Provide the (x, y) coordinate of the cell's center where the given text is located.  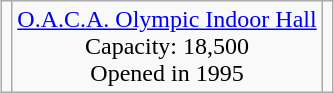
O.A.C.A. Olympic Indoor HallCapacity: 18,500Opened in 1995 (167, 47)
